Search for the cell housing the specified text and yield its [X, Y] center coordinate. 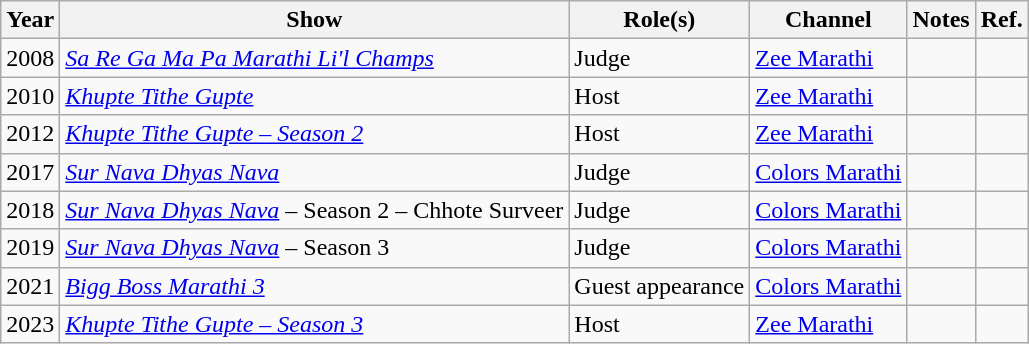
2023 [30, 324]
2018 [30, 210]
Sur Nava Dhyas Nava – Season 2 – Chhote Surveer [314, 210]
Sa Re Ga Ma Pa Marathi Li'l Champs [314, 58]
2019 [30, 248]
Show [314, 20]
2012 [30, 134]
2017 [30, 172]
Khupte Tithe Gupte – Season 3 [314, 324]
Channel [828, 20]
2021 [30, 286]
Sur Nava Dhyas Nava [314, 172]
Notes [941, 20]
Year [30, 20]
2010 [30, 96]
Ref. [1002, 20]
Role(s) [660, 20]
2008 [30, 58]
Khupte Tithe Gupte – Season 2 [314, 134]
Khupte Tithe Gupte [314, 96]
Sur Nava Dhyas Nava – Season 3 [314, 248]
Guest appearance [660, 286]
Bigg Boss Marathi 3 [314, 286]
